Capture the cell that displays the provided text and extract its (X, Y) central coordinate. 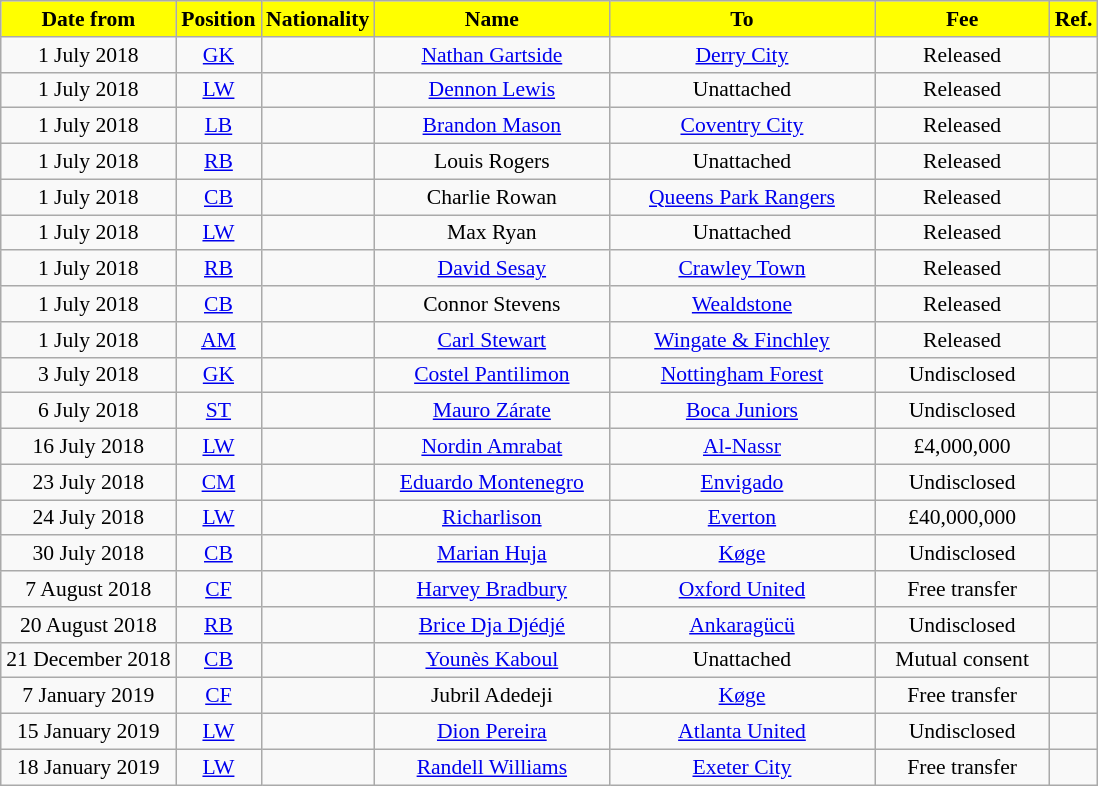
7 January 2019 (88, 696)
Nordin Amrabat (492, 447)
Mauro Zárate (492, 411)
Name (492, 19)
Randell Williams (492, 767)
Queens Park Rangers (742, 197)
CM (218, 482)
21 December 2018 (88, 660)
Wingate & Finchley (742, 340)
Boca Juniors (742, 411)
£4,000,000 (962, 447)
Younès Kaboul (492, 660)
Atlanta United (742, 732)
Jubril Adedeji (492, 696)
Charlie Rowan (492, 197)
Marian Huja (492, 554)
LB (218, 126)
Dion Pereira (492, 732)
Al-Nassr (742, 447)
Derry City (742, 55)
Carl Stewart (492, 340)
6 July 2018 (88, 411)
Max Ryan (492, 233)
Nathan Gartside (492, 55)
Everton (742, 518)
16 July 2018 (88, 447)
Harvey Bradbury (492, 589)
30 July 2018 (88, 554)
Connor Stevens (492, 304)
Envigado (742, 482)
24 July 2018 (88, 518)
Costel Pantilimon (492, 375)
Date from (88, 19)
7 August 2018 (88, 589)
£40,000,000 (962, 518)
AM (218, 340)
Brandon Mason (492, 126)
Mutual consent (962, 660)
Eduardo Montenegro (492, 482)
15 January 2019 (88, 732)
Exeter City (742, 767)
Wealdstone (742, 304)
18 January 2019 (88, 767)
3 July 2018 (88, 375)
Oxford United (742, 589)
Crawley Town (742, 269)
Nationality (318, 19)
20 August 2018 (88, 625)
Nottingham Forest (742, 375)
23 July 2018 (88, 482)
Richarlison (492, 518)
Dennon Lewis (492, 90)
ST (218, 411)
Brice Dja Djédjé (492, 625)
To (742, 19)
Position (218, 19)
David Sesay (492, 269)
Fee (962, 19)
Coventry City (742, 126)
Louis Rogers (492, 162)
Ref. (1074, 19)
Ankaragücü (742, 625)
